Detect which cell encompasses the target text, then output its (X, Y) center coordinate. 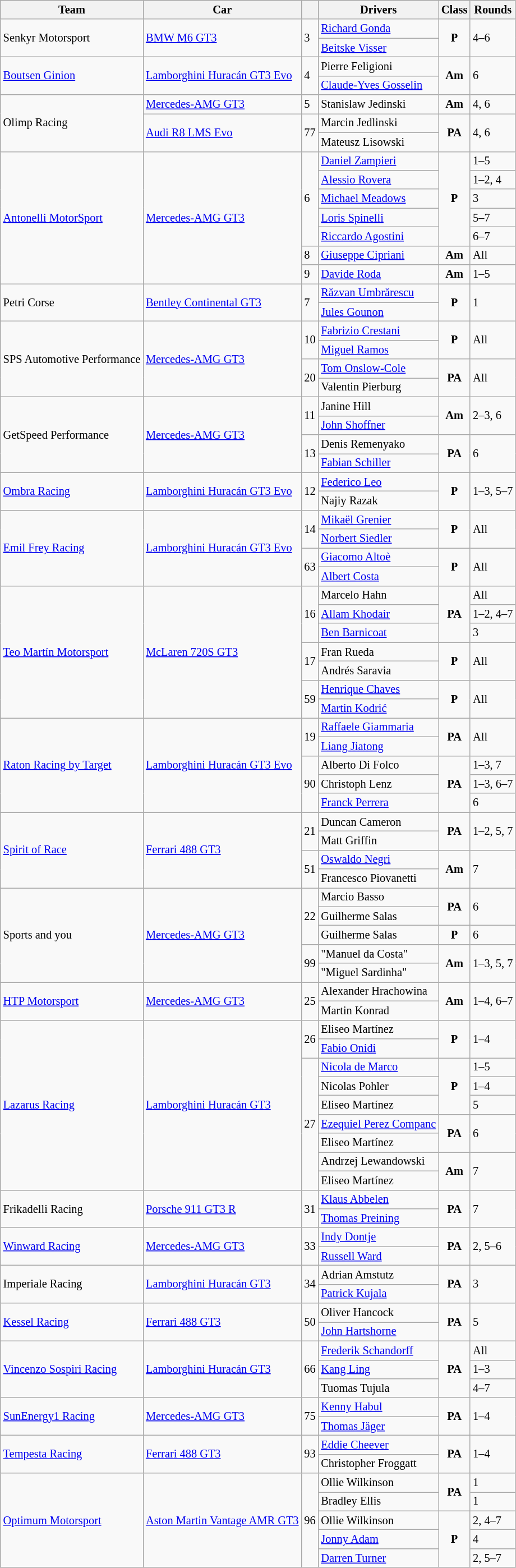
Albert Costa (378, 576)
Norbert Siedler (378, 539)
1–4, 6–7 (492, 1001)
8 (310, 255)
Nicola de Marco (378, 1067)
19 (310, 736)
Tom Onslow-Cole (378, 369)
Frederik Schandorff (378, 1350)
Tempesta Racing (72, 1454)
22 (310, 916)
Martin Kodrić (378, 709)
Jules Gounon (378, 312)
Rounds (492, 10)
Valentin Pierburg (378, 387)
Marcelo Hahn (378, 595)
Thomas Preining (378, 1218)
Russell Ward (378, 1256)
Richard Gonda (378, 29)
Liang Jiatong (378, 746)
Kenny Habul (378, 1407)
Beitske Visser (378, 48)
Duncan Cameron (378, 822)
Tuomas Tujula (378, 1388)
Francesco Piovanetti (378, 879)
Kessel Racing (72, 1322)
Optimum Motorsport (72, 1520)
Vincenzo Sospiri Racing (72, 1369)
Henrique Chaves (378, 689)
Raffaele Giammaria (378, 727)
SunEnergy1 Racing (72, 1416)
Stanislaw Jedinski (378, 104)
Loris Spinelli (378, 218)
Aston Martin Vantage AMR GT3 (222, 1520)
McLaren 720S GT3 (222, 652)
Bentley Continental GT3 (222, 302)
Miguel Ramos (378, 350)
20 (310, 378)
Denis Remenyako (378, 444)
2–3, 6 (492, 415)
Audi R8 LMS Evo (222, 132)
Franck Perrera (378, 803)
Ombra Racing (72, 491)
1–2, 4 (492, 180)
26 (310, 1039)
Bradley Ellis (378, 1501)
Frikadelli Racing (72, 1208)
Oswaldo Negri (378, 859)
Daniel Zampieri (378, 161)
Class (454, 10)
66 (310, 1369)
Indy Dontje (378, 1237)
21 (310, 831)
Fabrizio Crestani (378, 330)
27 (310, 1124)
4–7 (492, 1388)
1–3 (492, 1369)
51 (310, 868)
Drivers (378, 10)
Nicolas Pohler (378, 1086)
Porsche 911 GT3 R (222, 1208)
Răzvan Umbrărescu (378, 293)
Darren Turner (378, 1558)
GetSpeed Performance (72, 434)
Christoph Lenz (378, 784)
Ben Barnicoat (378, 633)
Olimp Racing (72, 123)
34 (310, 1284)
Mateusz Lisowski (378, 142)
Team (72, 10)
Fabio Onidi (378, 1048)
Kang Ling (378, 1369)
1–3, 5–7 (492, 491)
Matt Griffin (378, 840)
Spirit of Race (72, 850)
Mikaël Grenier (378, 519)
12 (310, 491)
9 (310, 274)
Marcio Basso (378, 897)
Najiy Razak (378, 500)
Oliver Hancock (378, 1313)
Christopher Froggatt (378, 1464)
Emil Frey Racing (72, 548)
2, 5–7 (492, 1558)
Winward Racing (72, 1247)
John Hartshorne (378, 1331)
SPS Automotive Performance (72, 359)
Teo Martín Motorsport (72, 652)
75 (310, 1416)
Michael Meadows (378, 199)
Marcin Jedlinski (378, 123)
1–2, 4–7 (492, 614)
Andrés Saravia (378, 670)
6–7 (492, 236)
Senkyr Motorsport (72, 38)
Alberto Di Folco (378, 765)
Alexander Hrachowina (378, 991)
Riccardo Agostini (378, 236)
John Shoffner (378, 425)
90 (310, 784)
10 (310, 340)
Raton Racing by Target (72, 765)
1–2, 5, 7 (492, 831)
14 (310, 528)
25 (310, 1001)
Giacomo Altoè (378, 557)
Thomas Jäger (378, 1426)
96 (310, 1520)
59 (310, 699)
Adrian Amstutz (378, 1275)
16 (310, 614)
Ezequiel Perez Companc (378, 1124)
13 (310, 453)
77 (310, 132)
31 (310, 1208)
Federico Leo (378, 482)
5–7 (492, 218)
HTP Motorsport (72, 1001)
50 (310, 1322)
Klaus Abbelen (378, 1199)
Giuseppe Cipriani (378, 255)
Janine Hill (378, 406)
63 (310, 567)
"Manuel da Costa" (378, 954)
Claude-Yves Gosselin (378, 85)
Eddie Cheever (378, 1445)
4–6 (492, 38)
Allam Khodair (378, 614)
Car (222, 10)
Petri Corse (72, 302)
1–3, 7 (492, 765)
11 (310, 415)
Davide Roda (378, 274)
1–3, 6–7 (492, 784)
1–3, 5, 7 (492, 963)
Boutsen Ginion (72, 75)
93 (310, 1454)
2, 5–6 (492, 1247)
Alessio Rovera (378, 180)
Jonny Adam (378, 1539)
Fabian Schiller (378, 463)
Sports and you (72, 935)
Martin Konrad (378, 1010)
17 (310, 661)
Imperiale Racing (72, 1284)
99 (310, 963)
Antonelli MotorSport (72, 218)
"Miguel Sardinha" (378, 973)
33 (310, 1247)
2, 4–7 (492, 1520)
Patrick Kujala (378, 1294)
Pierre Feligioni (378, 66)
Lazarus Racing (72, 1105)
Fran Rueda (378, 652)
BMW M6 GT3 (222, 38)
Andrzej Lewandowski (378, 1161)
